Detect which cell encompasses the target text, then output its [X, Y] center coordinate. 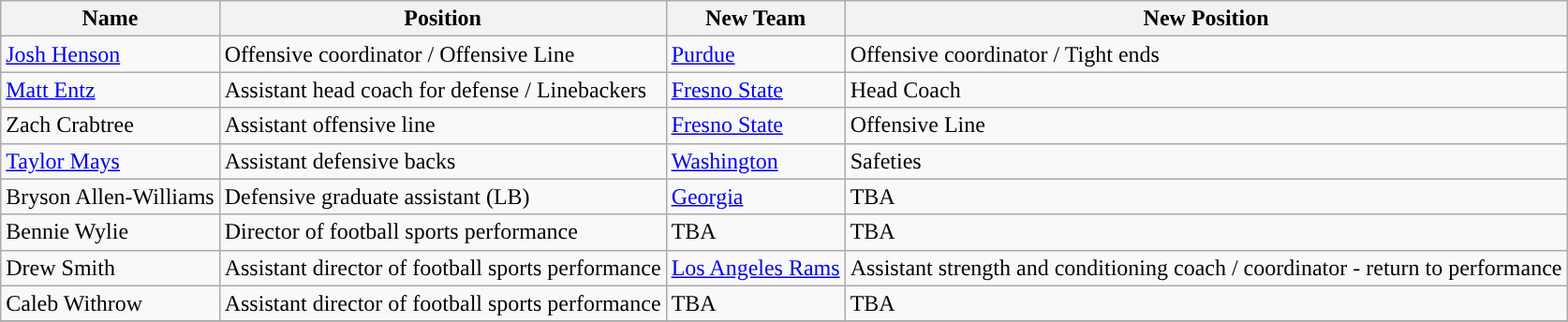
Position [442, 19]
Defensive graduate assistant (LB) [442, 197]
Caleb Withrow [111, 303]
Matt Entz [111, 90]
Washington [755, 161]
Georgia [755, 197]
Drew Smith [111, 268]
Assistant head coach for defense / Linebackers [442, 90]
New Team [755, 19]
Offensive coordinator / Tight ends [1206, 54]
New Position [1206, 19]
Offensive Line [1206, 125]
Bennie Wylie [111, 232]
Assistant strength and conditioning coach / coordinator - return to performance [1206, 268]
Director of football sports performance [442, 232]
Offensive coordinator / Offensive Line [442, 54]
Name [111, 19]
Taylor Mays [111, 161]
Josh Henson [111, 54]
Zach Crabtree [111, 125]
Assistant offensive line [442, 125]
Safeties [1206, 161]
Bryson Allen-Williams [111, 197]
Assistant defensive backs [442, 161]
Los Angeles Rams [755, 268]
Head Coach [1206, 90]
Purdue [755, 54]
